Return [X, Y] of the center of cell containing provided text 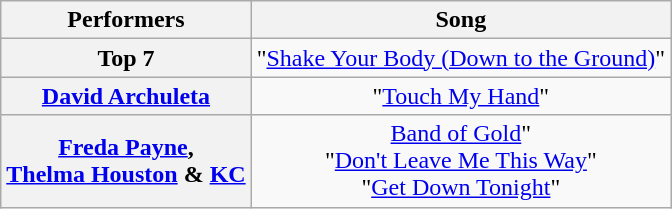
"Touch My Hand" [460, 96]
Song [460, 20]
Freda Payne,Thelma Houston & KC [126, 161]
David Archuleta [126, 96]
"Shake Your Body (Down to the Ground)" [460, 58]
Band of Gold""Don't Leave Me This Way""Get Down Tonight" [460, 161]
Performers [126, 20]
Top 7 [126, 58]
